Extract the (x, y) coordinate from the center of the cell holding the provided text.  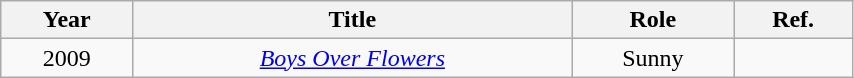
Ref. (794, 20)
Sunny (653, 58)
Boys Over Flowers (352, 58)
Title (352, 20)
2009 (67, 58)
Year (67, 20)
Role (653, 20)
